Pinpoint the cell where the given text exists, returning its [x, y] midpoint coordinate. 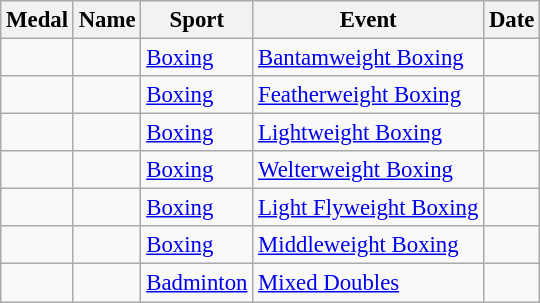
Bantamweight Boxing [368, 58]
Badminton [197, 283]
Event [368, 20]
Mixed Doubles [368, 283]
Name [107, 20]
Welterweight Boxing [368, 170]
Light Flyweight Boxing [368, 208]
Medal [38, 20]
Middleweight Boxing [368, 245]
Featherweight Boxing [368, 95]
Date [512, 20]
Sport [197, 20]
Lightweight Boxing [368, 133]
